Search for the cell housing the specified text and yield its [X, Y] center coordinate. 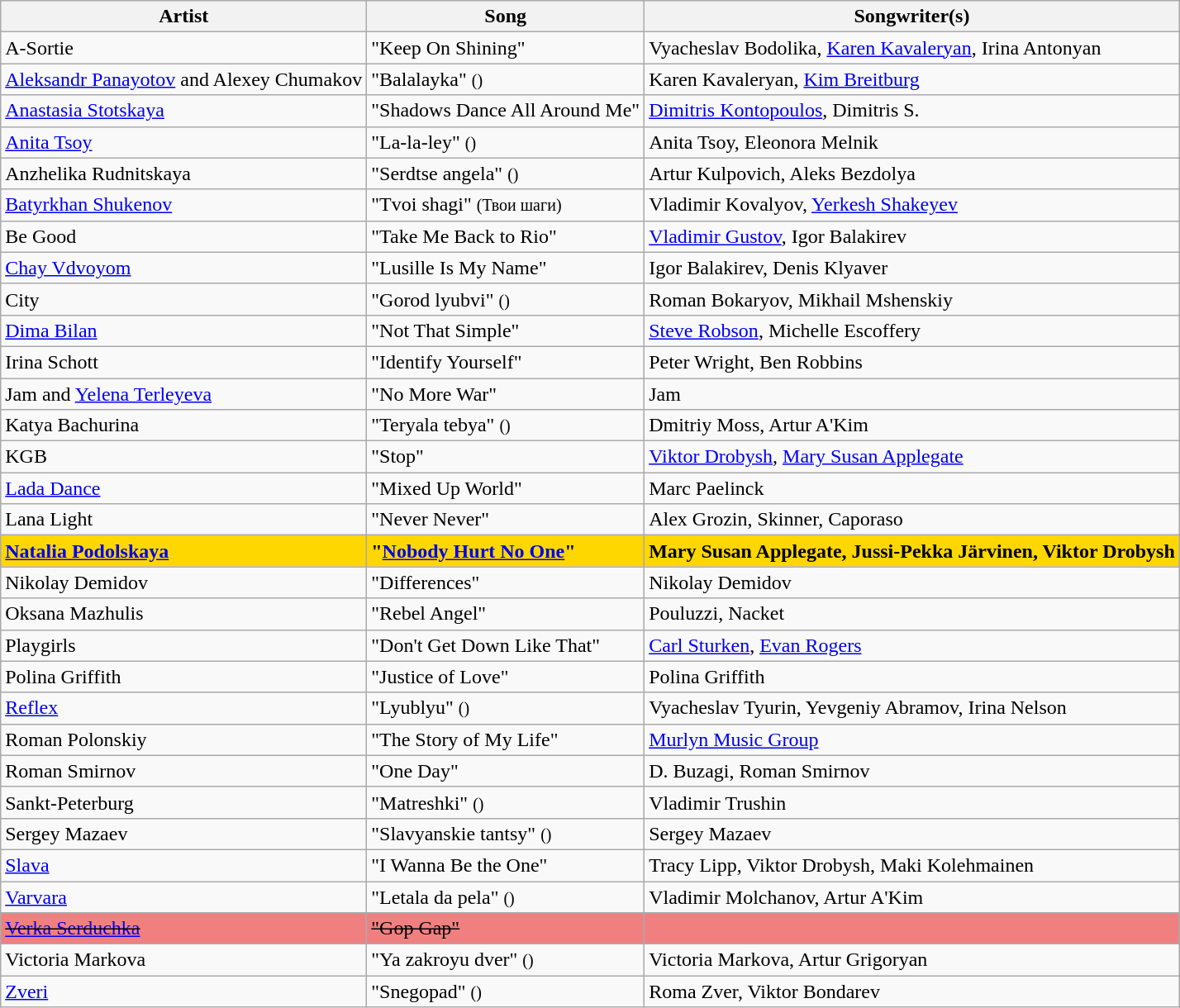
"Gop Gap" [506, 929]
Marc Paelinck [912, 488]
Roman Smirnov [183, 771]
Carl Sturken, Evan Rogers [912, 645]
Vyacheslav Tyurin, Yevgeniy Abramov, Irina Nelson [912, 708]
Katya Bachurina [183, 426]
"I Wanna Be the One" [506, 865]
Aleksandr Panayotov and Alexey Chumakov [183, 79]
"Balalayka" () [506, 79]
Roman Polonskiy [183, 739]
"Letala da pela" () [506, 896]
"Serdtse angela" () [506, 174]
"Teryala tebya" () [506, 426]
"Tvoi shagi" (Твои шаги) [506, 205]
Song [506, 17]
Viktor Drobysh, Mary Susan Applegate [912, 457]
"Not That Simple" [506, 330]
"No More War" [506, 394]
"Rebel Angel" [506, 614]
Reflex [183, 708]
Artist [183, 17]
"Never Never" [506, 520]
Anita Tsoy [183, 142]
"Identify Yourself" [506, 362]
Lana Light [183, 520]
D. Buzagi, Roman Smirnov [912, 771]
Batyrkhan Shukenov [183, 205]
Be Good [183, 236]
"One Day" [506, 771]
"The Story of My Life" [506, 739]
"Keep On Shining" [506, 48]
Irina Schott [183, 362]
Murlyn Music Group [912, 739]
Anita Tsoy, Eleonora Melnik [912, 142]
Zveri [183, 991]
Songwriter(s) [912, 17]
"Lyublyu" () [506, 708]
Slava [183, 865]
Chay Vdvoyom [183, 268]
Igor Balakirev, Denis Klyaver [912, 268]
Vladimir Kovalyov, Yerkesh Shakeyev [912, 205]
Vyacheslav Bodolika, Karen Kavaleryan, Irina Antonyan [912, 48]
Dima Bilan [183, 330]
Pouluzzi, Nacket [912, 614]
Anastasia Stotskaya [183, 111]
Tracy Lipp, Viktor Drobysh, Maki Kolehmainen [912, 865]
"Shadows Dance All Around Me" [506, 111]
"Matreshki" () [506, 802]
"Don't Get Down Like That" [506, 645]
"Slavyanskie tantsy" () [506, 834]
Natalia Podolskaya [183, 551]
Sankt-Peterburg [183, 802]
Vladimir Trushin [912, 802]
Jam and Yelena Terleyeva [183, 394]
Alex Grozin, Skinner, Caporaso [912, 520]
Anzhelika Rudnitskaya [183, 174]
"Lusille Is My Name" [506, 268]
Artur Kulpovich, Aleks Bezdolya [912, 174]
Playgirls [183, 645]
"Mixed Up World" [506, 488]
Jam [912, 394]
Vladimir Molchanov, Artur A'Kim [912, 896]
Victoria Markova, Artur Grigoryan [912, 960]
Victoria Markova [183, 960]
Lada Dance [183, 488]
Steve Robson, Michelle Escoffery [912, 330]
City [183, 299]
Oksana Mazhulis [183, 614]
Dmitriy Moss, Artur A'Kim [912, 426]
"La-la-ley" () [506, 142]
"Justice of Love" [506, 677]
Verka Serduchka [183, 929]
"Nobody Hurt No One" [506, 551]
Peter Wright, Ben Robbins [912, 362]
"Gorod lyubvi" () [506, 299]
"Take Me Back to Rio" [506, 236]
Vladimir Gustov, Igor Balakirev [912, 236]
KGB [183, 457]
Dimitris Kontopoulos, Dimitris S. [912, 111]
"Snegopad" () [506, 991]
A-Sortie [183, 48]
"Stop" [506, 457]
"Ya zakroyu dver" () [506, 960]
Roma Zver, Viktor Bondarev [912, 991]
Varvara [183, 896]
Mary Susan Applegate, Jussi-Pekka Järvinen, Viktor Drobysh [912, 551]
Karen Kavaleryan, Kim Breitburg [912, 79]
Roman Bokaryov, Mikhail Mshenskiy [912, 299]
"Differences" [506, 582]
